Find where the given text appears and provide that cell's center as [X, Y] coordinate. 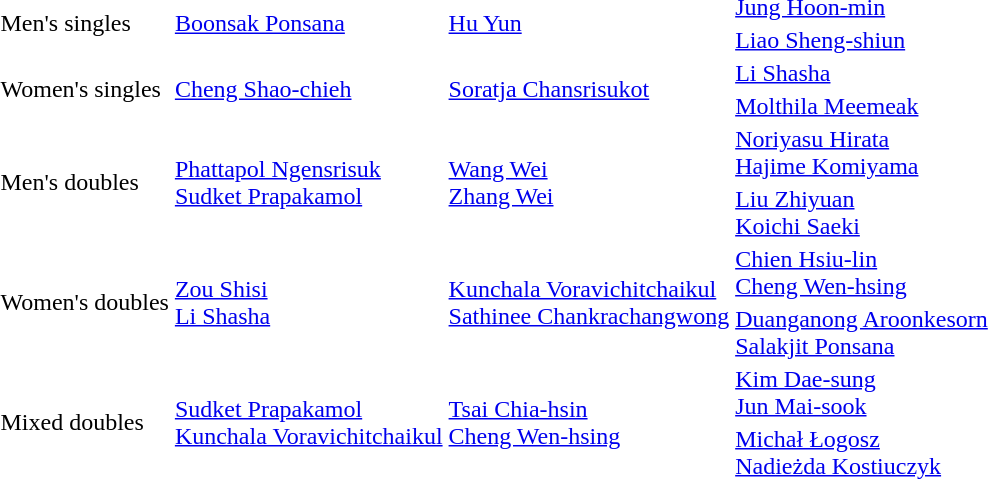
Phattapol Ngensrisuk Sudket Prapakamol [308, 182]
Wang Wei Zhang Wei [589, 182]
Cheng Shao-chieh [308, 90]
Zou Shisi Li Shasha [308, 302]
Soratja Chansrisukot [589, 90]
Kunchala Voravichitchaikul Sathinee Chankrachangwong [589, 302]
